Detect which cell encompasses the target text, then output its (X, Y) center coordinate. 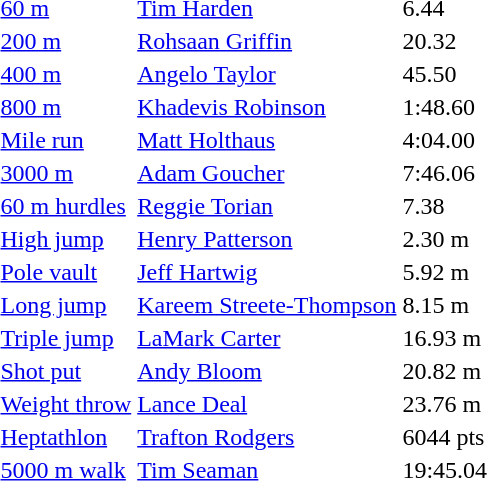
Trafton Rodgers (267, 437)
Lance Deal (267, 404)
Jeff Hartwig (267, 272)
Adam Goucher (267, 173)
Kareem Streete-Thompson (267, 305)
Khadevis Robinson (267, 107)
Henry Patterson (267, 239)
Rohsaan Griffin (267, 41)
Reggie Torian (267, 206)
LaMark Carter (267, 338)
Matt Holthaus (267, 140)
Angelo Taylor (267, 74)
Andy Bloom (267, 371)
